Pinpoint the cell where the given text exists, returning its [x, y] midpoint coordinate. 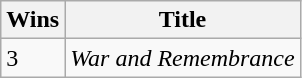
3 [33, 58]
War and Remembrance [182, 58]
Wins [33, 20]
Title [182, 20]
